Return [X, Y] of the center of cell containing provided text 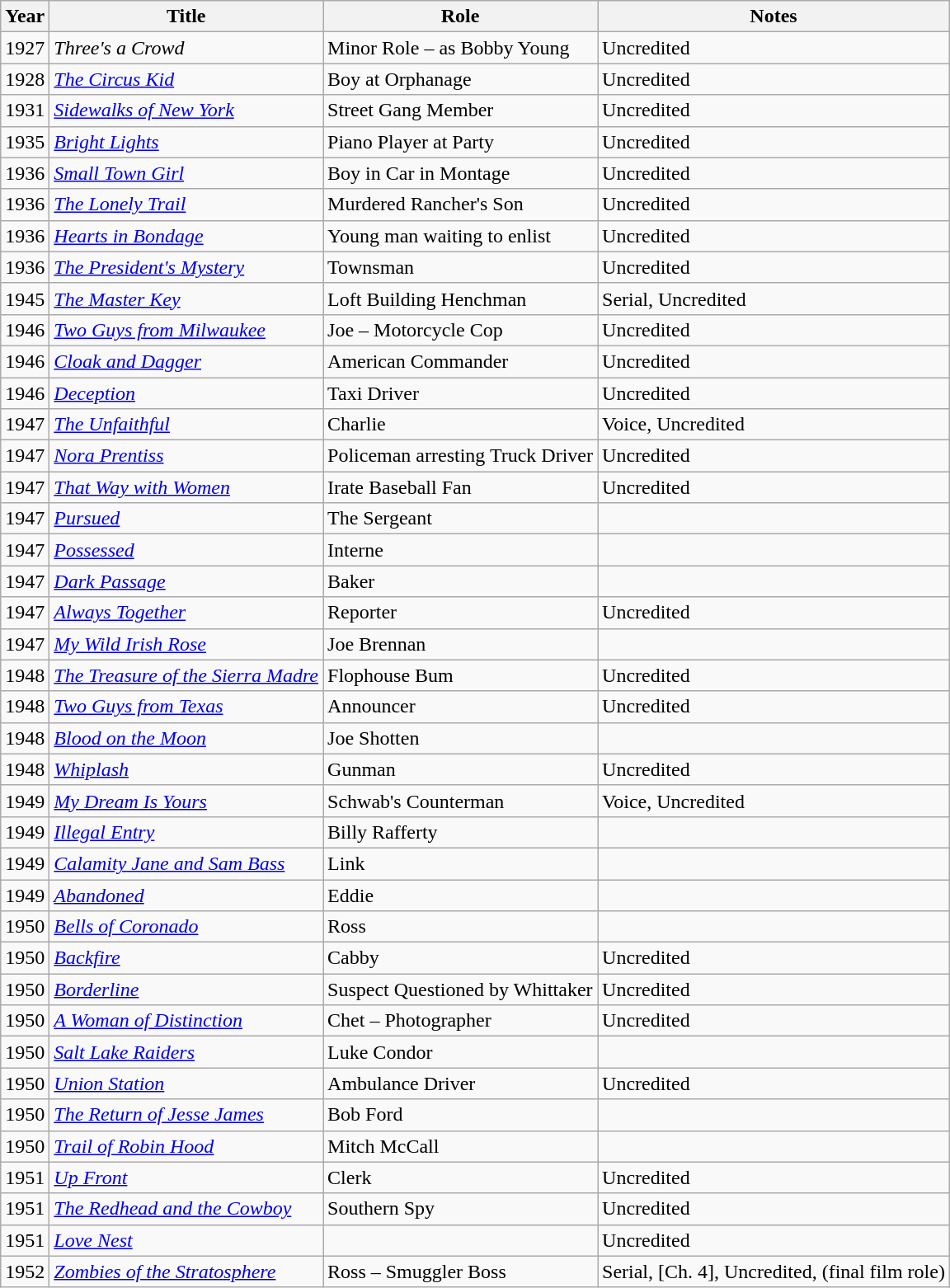
Abandoned [186, 895]
Link [460, 863]
1952 [25, 1272]
Dark Passage [186, 581]
The Circus Kid [186, 79]
Taxi Driver [460, 393]
Notes [774, 16]
Serial, [Ch. 4], Uncredited, (final film role) [774, 1272]
Billy Rafferty [460, 832]
That Way with Women [186, 487]
Always Together [186, 613]
Illegal Entry [186, 832]
1927 [25, 48]
Boy in Car in Montage [460, 173]
Southern Spy [460, 1209]
Up Front [186, 1178]
Year [25, 16]
Schwab's Counterman [460, 801]
Pursued [186, 519]
Luke Condor [460, 1052]
Flophouse Bum [460, 675]
Interne [460, 550]
Trail of Robin Hood [186, 1146]
Two Guys from Milwaukee [186, 330]
The Unfaithful [186, 425]
Bob Ford [460, 1115]
Cloak and Dagger [186, 361]
Suspect Questioned by Whittaker [460, 990]
Reporter [460, 613]
1928 [25, 79]
Murdered Rancher's Son [460, 204]
The Return of Jesse James [186, 1115]
The Redhead and the Cowboy [186, 1209]
The Lonely Trail [186, 204]
Hearts in Bondage [186, 236]
Union Station [186, 1084]
Joe Brennan [460, 644]
My Wild Irish Rose [186, 644]
Townsman [460, 267]
Baker [460, 581]
Loft Building Henchman [460, 298]
Ambulance Driver [460, 1084]
Two Guys from Texas [186, 707]
Salt Lake Raiders [186, 1052]
A Woman of Distinction [186, 1021]
Nora Prentiss [186, 456]
Whiplash [186, 769]
American Commander [460, 361]
Ross [460, 927]
Borderline [186, 990]
Title [186, 16]
Bright Lights [186, 142]
Mitch McCall [460, 1146]
Possessed [186, 550]
Chet – Photographer [460, 1021]
Street Gang Member [460, 110]
Charlie [460, 425]
Clerk [460, 1178]
Joe – Motorcycle Cop [460, 330]
Sidewalks of New York [186, 110]
Small Town Girl [186, 173]
Love Nest [186, 1240]
Calamity Jane and Sam Bass [186, 863]
The Sergeant [460, 519]
Boy at Orphanage [460, 79]
Zombies of the Stratosphere [186, 1272]
Ross – Smuggler Boss [460, 1272]
Role [460, 16]
1935 [25, 142]
Policeman arresting Truck Driver [460, 456]
Minor Role – as Bobby Young [460, 48]
1931 [25, 110]
Backfire [186, 958]
1945 [25, 298]
My Dream Is Yours [186, 801]
Irate Baseball Fan [460, 487]
Eddie [460, 895]
Blood on the Moon [186, 738]
Serial, Uncredited [774, 298]
Announcer [460, 707]
Piano Player at Party [460, 142]
Cabby [460, 958]
The Treasure of the Sierra Madre [186, 675]
Three's a Crowd [186, 48]
The Master Key [186, 298]
Gunman [460, 769]
Joe Shotten [460, 738]
The President's Mystery [186, 267]
Young man waiting to enlist [460, 236]
Bells of Coronado [186, 927]
Deception [186, 393]
